Return [x, y] of the center of cell containing provided text 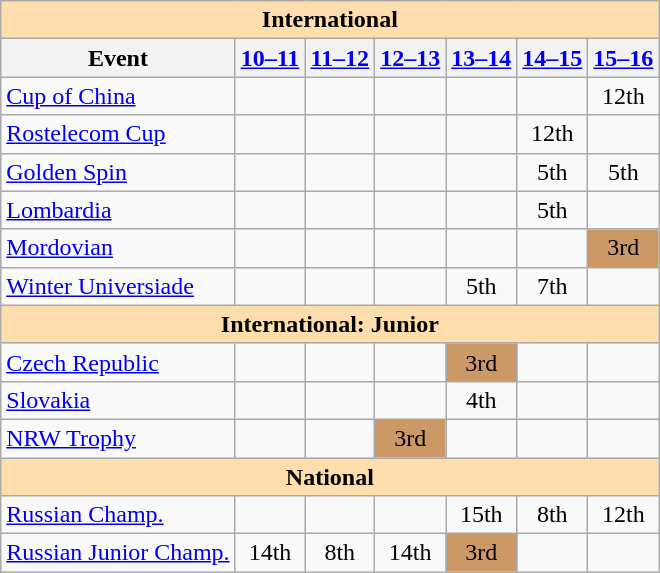
Rostelecom Cup [118, 134]
Golden Spin [118, 172]
Czech Republic [118, 362]
11–12 [340, 58]
National [330, 477]
Event [118, 58]
International: Junior [330, 324]
15th [482, 515]
10–11 [270, 58]
Lombardia [118, 210]
Russian Junior Champ. [118, 553]
Mordovian [118, 248]
7th [552, 286]
13–14 [482, 58]
12–13 [410, 58]
14–15 [552, 58]
4th [482, 400]
Russian Champ. [118, 515]
NRW Trophy [118, 438]
Winter Universiade [118, 286]
Cup of China [118, 96]
International [330, 20]
15–16 [624, 58]
Slovakia [118, 400]
